Extract the [X, Y] coordinate from the center of the cell holding the provided text.  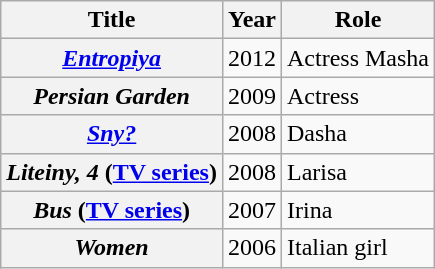
Bus (TV series) [112, 210]
Sny? [112, 134]
Actress [358, 96]
Role [358, 20]
2007 [252, 210]
Year [252, 20]
Persian Garden [112, 96]
2009 [252, 96]
Dasha [358, 134]
Larisa [358, 172]
Entropiya [112, 58]
Title [112, 20]
Liteiny, 4 (TV series) [112, 172]
Italian girl [358, 248]
Women [112, 248]
Actress Masha [358, 58]
Irina [358, 210]
2006 [252, 248]
2012 [252, 58]
